From the cell containing the given text, extract its center point as [x, y] coordinate. 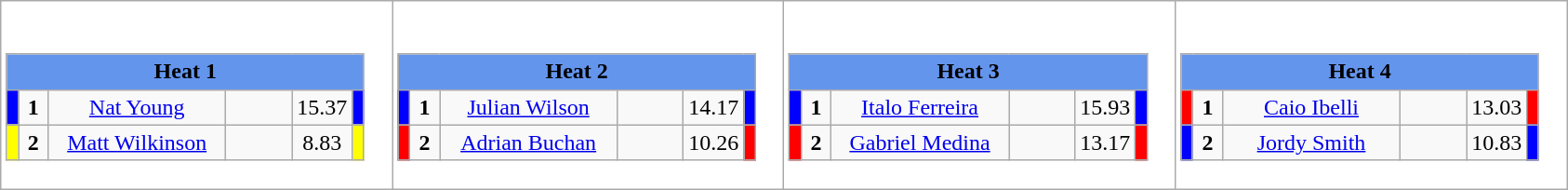
Heat 4 [1360, 72]
15.93 [1105, 107]
15.37 [322, 107]
10.26 [714, 142]
10.83 [1497, 142]
Julian Wilson [528, 107]
Heat 2 1 Julian Wilson 14.17 2 Adrian Buchan 10.26 [588, 95]
Heat 3 1 Italo Ferreira 15.93 2 Gabriel Medina 13.17 [980, 95]
13.17 [1105, 142]
Caio Ibelli [1311, 107]
14.17 [714, 107]
Heat 1 1 Nat Young 15.37 2 Matt Wilkinson 8.83 [197, 95]
Heat 4 1 Caio Ibelli 13.03 2 Jordy Smith 10.83 [1371, 95]
Heat 3 [968, 72]
13.03 [1497, 107]
Heat 1 [185, 72]
Adrian Buchan [528, 142]
Heat 2 [577, 72]
Jordy Smith [1311, 142]
Nat Young [138, 107]
Matt Wilkinson [138, 142]
Gabriel Medina [921, 142]
8.83 [322, 142]
Italo Ferreira [921, 107]
